Find where the given text appears and provide that cell's center as (X, Y) coordinate. 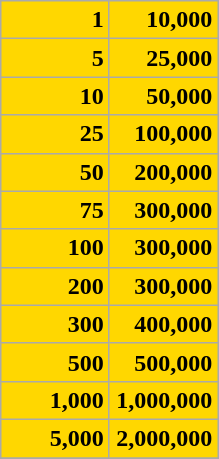
500 (56, 362)
50 (56, 172)
50,000 (164, 96)
300 (56, 324)
1,000,000 (164, 400)
500,000 (164, 362)
10 (56, 96)
200,000 (164, 172)
5,000 (56, 438)
2,000,000 (164, 438)
25,000 (164, 58)
1,000 (56, 400)
100 (56, 248)
100,000 (164, 134)
10,000 (164, 20)
75 (56, 210)
400,000 (164, 324)
200 (56, 286)
25 (56, 134)
1 (56, 20)
5 (56, 58)
